Return the (X, Y) coordinate for the center point of the cell that contains the specified text.  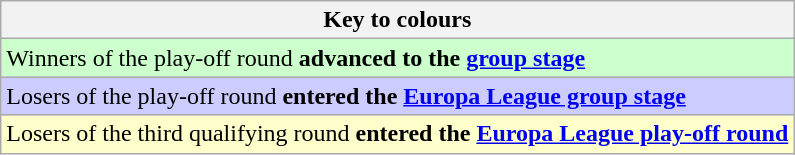
Losers of the play-off round entered the Europa League group stage (398, 96)
Key to colours (398, 20)
Losers of the third qualifying round entered the Europa League play-off round (398, 134)
Winners of the play-off round advanced to the group stage (398, 58)
